Provide the (x, y) coordinate of the cell's center where the given text is located.  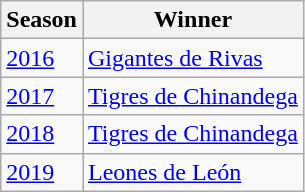
2017 (42, 96)
2018 (42, 134)
2019 (42, 172)
Gigantes de Rivas (192, 58)
Season (42, 20)
2016 (42, 58)
Leones de León (192, 172)
Winner (192, 20)
